Return the [x, y] coordinate for the center point of the cell that contains the specified text.  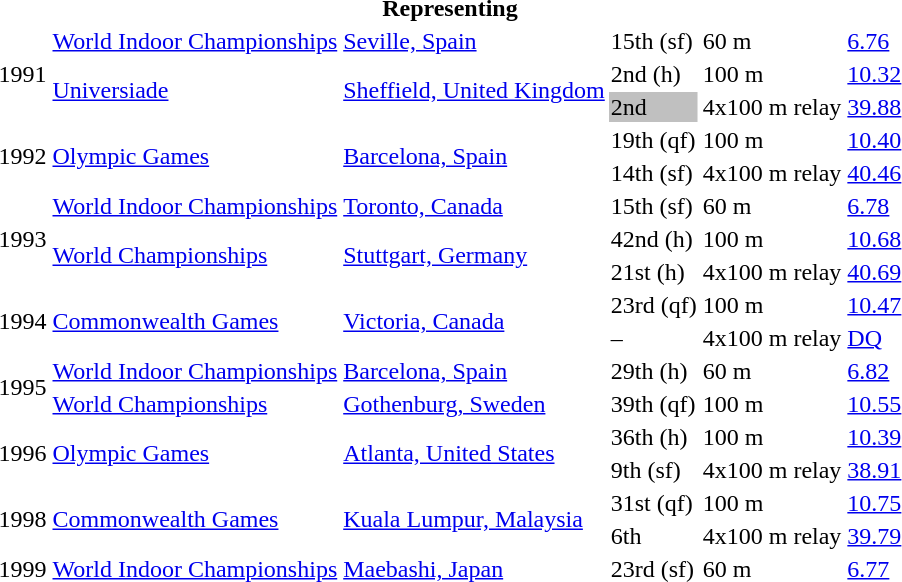
36th (h) [654, 437]
Victoria, Canada [474, 322]
31st (qf) [654, 503]
2nd (h) [654, 74]
19th (qf) [654, 140]
– [654, 338]
Toronto, Canada [474, 206]
Atlanta, United States [474, 454]
21st (h) [654, 272]
Gothenburg, Sweden [474, 404]
9th (sf) [654, 470]
Universiade [195, 90]
Sheffield, United Kingdom [474, 90]
14th (sf) [654, 173]
Seville, Spain [474, 41]
6th [654, 536]
23rd (qf) [654, 305]
29th (h) [654, 371]
2nd [654, 107]
42nd (h) [654, 239]
Stuttgart, Germany [474, 256]
Kuala Lumpur, Malaysia [474, 520]
39th (qf) [654, 404]
